Identify which cell holds the provided text, then report its [x, y] central coordinate. 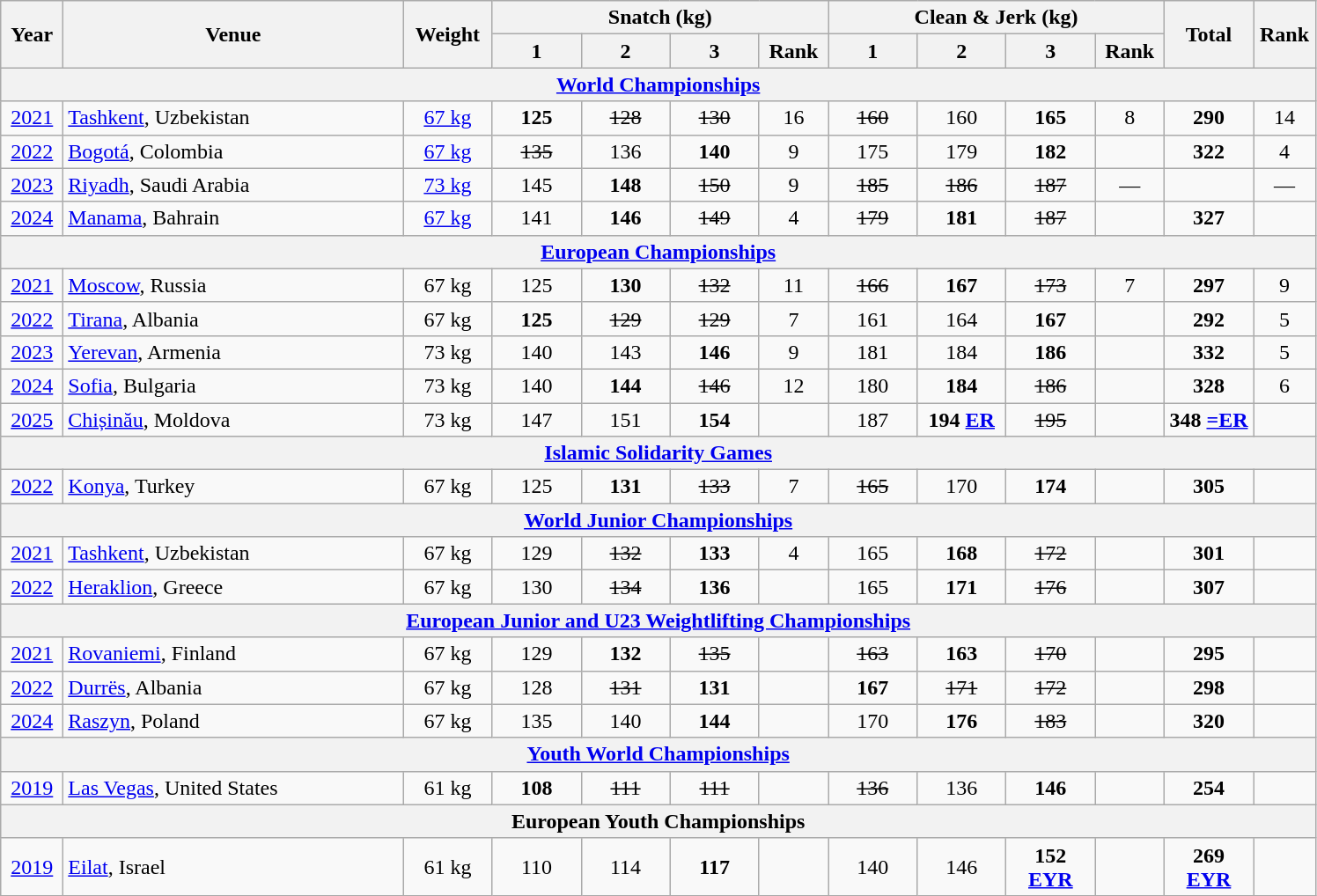
332 [1208, 352]
148 [625, 185]
World Championships [658, 84]
European Junior and U23 Weightlifting Championships [658, 621]
117 [715, 866]
301 [1208, 554]
134 [625, 587]
World Junior Championships [658, 520]
147 [537, 420]
195 [1051, 420]
Chișinău, Moldova [233, 420]
Total [1208, 34]
141 [537, 218]
Rovaniemi, Finland [233, 654]
8 [1130, 118]
149 [715, 218]
166 [873, 285]
328 [1208, 386]
12 [794, 386]
Las Vegas, United States [233, 788]
150 [715, 185]
152 EYR [1051, 866]
Weight [447, 34]
297 [1208, 285]
322 [1208, 151]
2025 [32, 420]
164 [961, 319]
14 [1285, 118]
Youth World Championships [658, 754]
174 [1051, 487]
6 [1285, 386]
145 [537, 185]
11 [794, 285]
173 [1051, 285]
Snatch (kg) [660, 18]
Year [32, 34]
Sofia, Bulgaria [233, 386]
114 [625, 866]
154 [715, 420]
185 [873, 185]
292 [1208, 319]
European Championships [658, 252]
327 [1208, 218]
183 [1051, 721]
Clean & Jerk (kg) [997, 18]
151 [625, 420]
Moscow, Russia [233, 285]
Riyadh, Saudi Arabia [233, 185]
175 [873, 151]
Yerevan, Armenia [233, 352]
European Youth Championships [658, 821]
Venue [233, 34]
269 EYR [1208, 866]
305 [1208, 487]
110 [537, 866]
161 [873, 319]
295 [1208, 654]
348 =ER [1208, 420]
Eilat, Israel [233, 866]
180 [873, 386]
168 [961, 554]
Durrës, Albania [233, 687]
Tirana, Albania [233, 319]
307 [1208, 587]
182 [1051, 151]
320 [1208, 721]
Manama, Bahrain [233, 218]
Bogotá, Colombia [233, 151]
Raszyn, Poland [233, 721]
298 [1208, 687]
194 ER [961, 420]
Konya, Turkey [233, 487]
108 [537, 788]
254 [1208, 788]
143 [625, 352]
16 [794, 118]
290 [1208, 118]
Heraklion, Greece [233, 587]
Islamic Solidarity Games [658, 453]
